Output the (X, Y) coordinate of the center of the cell containing the given text.  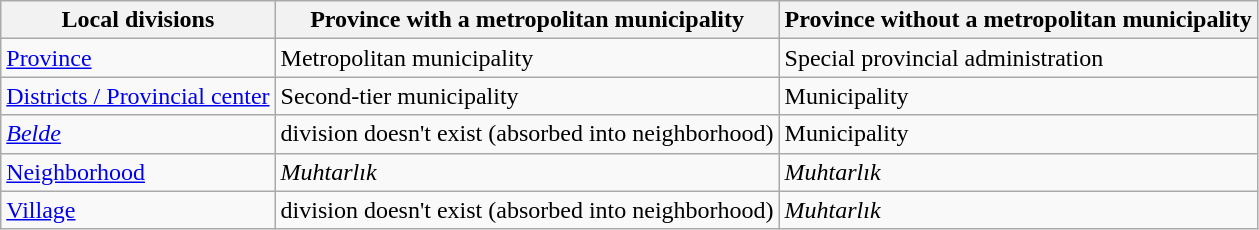
Neighborhood (138, 172)
Village (138, 210)
Province without a metropolitan municipality (1018, 20)
Second-tier municipality (527, 96)
Special provincial administration (1018, 58)
Districts / Provincial center (138, 96)
Province with a metropolitan municipality (527, 20)
Local divisions (138, 20)
Province (138, 58)
Belde (138, 134)
Metropolitan municipality (527, 58)
